For the text-containing cell, return its midpoint in [X, Y] coordinate format. 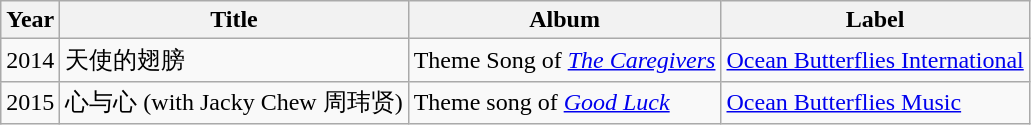
Ocean Butterflies International [875, 60]
2015 [30, 102]
Title [234, 20]
天使的翅膀 [234, 60]
Theme Song of The Caregivers [564, 60]
心与心 (with Jacky Chew 周玮贤) [234, 102]
Ocean Butterflies Music [875, 102]
Theme song of Good Luck [564, 102]
Album [564, 20]
2014 [30, 60]
Label [875, 20]
Year [30, 20]
